Identify which cell holds the provided text, then report its [X, Y] central coordinate. 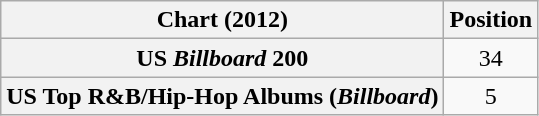
US Billboard 200 [222, 58]
5 [491, 96]
Chart (2012) [222, 20]
US Top R&B/Hip-Hop Albums (Billboard) [222, 96]
34 [491, 58]
Position [491, 20]
